Find where the given text appears and provide that cell's center as (X, Y) coordinate. 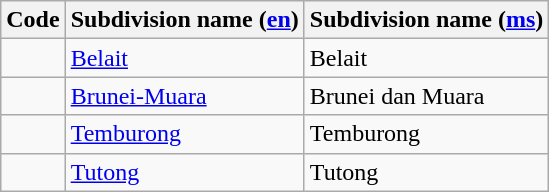
Code (33, 20)
Subdivision name (en) (184, 20)
Brunei dan Muara (426, 96)
Subdivision name (ms) (426, 20)
Brunei-Muara (184, 96)
